For the text-containing cell, return its midpoint in [x, y] coordinate format. 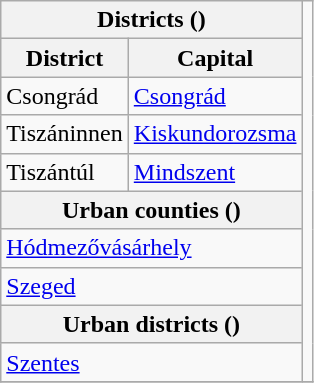
Tiszáninnen [65, 134]
Szeged [152, 286]
Mindszent [215, 172]
Capital [215, 58]
District [65, 58]
Districts () [152, 20]
Kiskundorozsma [215, 134]
Szentes [152, 362]
Urban counties () [152, 210]
Hódmezővásárhely [152, 248]
Tiszántúl [65, 172]
Urban districts () [152, 324]
